Pinpoint the cell where the given text exists, returning its [X, Y] midpoint coordinate. 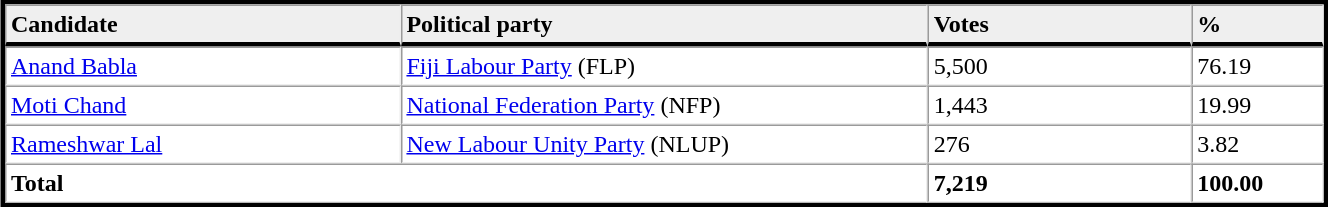
5,500 [1060, 66]
% [1257, 25]
New Labour Unity Party (NLUP) [664, 144]
Candidate [202, 25]
Political party [664, 25]
Rameshwar Lal [202, 144]
276 [1060, 144]
Anand Babla [202, 66]
3.82 [1257, 144]
Votes [1060, 25]
Fiji Labour Party (FLP) [664, 66]
National Federation Party (NFP) [664, 106]
7,219 [1060, 184]
Total [466, 184]
1,443 [1060, 106]
19.99 [1257, 106]
100.00 [1257, 184]
76.19 [1257, 66]
Moti Chand [202, 106]
